From the cell containing the given text, extract its center point as [X, Y] coordinate. 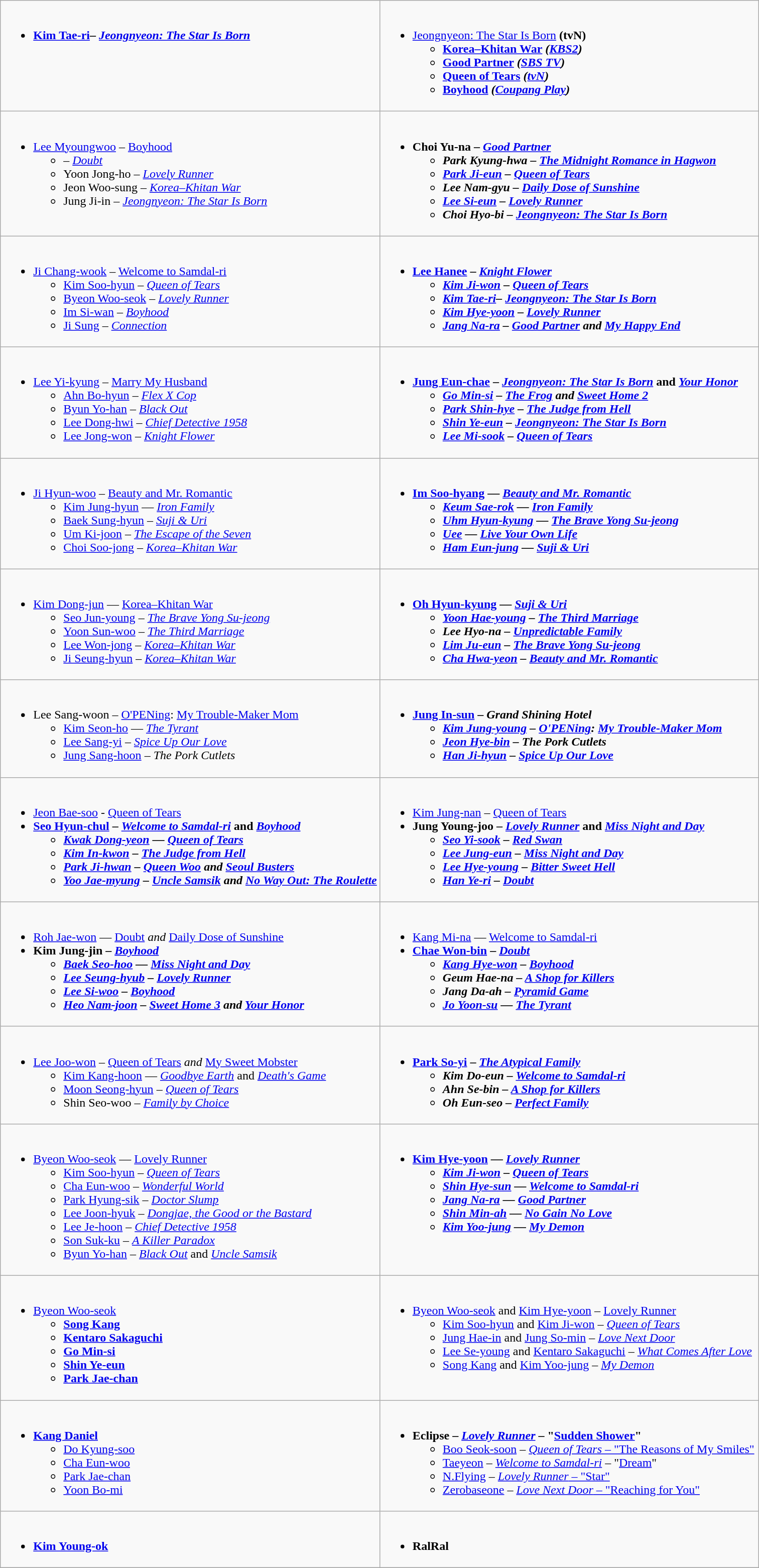
RalRal [569, 1539]
Kim Young-ok [190, 1539]
Park So-yi – The Atypical FamilyKim Do-eun – Welcome to Samdal-riAhn Se-bin – A Shop for KillersOh Eun-seo – Perfect Family [569, 1075]
Lee Yi-kyung – Marry My HusbandAhn Bo-hyun – Flex X CopByun Yo-han – Black OutLee Dong-hwi – Chief Detective 1958Lee Jong-won – Knight Flower [190, 403]
Kang DanielDo Kyung-sooCha Eun-wooPark Jae-chanYoon Bo-mi [190, 1455]
Ji Chang-wook – Welcome to Samdal-riKim Soo-hyun – Queen of TearsByeon Woo-seok – Lovely RunnerIm Si-wan – BoyhoodJi Sung – Connection [190, 291]
Lee Sang-woon – O'PENing: My Trouble-Maker MomKim Seon-ho — The TyrantLee Sang-yi – Spice Up Our LoveJung Sang-hoon – The Pork Cutlets [190, 729]
Jung In-sun – Grand Shining HotelKim Jung-young – O'PENing: My Trouble-Maker MomJeon Hye-bin – The Pork CutletsHan Ji-hyun – Spice Up Our Love [569, 729]
Lee Myoungwoo – Boyhood – DoubtYoon Jong-ho – Lovely RunnerJeon Woo-sung – Korea–Khitan WarJung Ji-in – Jeongnyeon: The Star Is Born [190, 174]
Jeongnyeon: The Star Is Born (tvN)Korea–Khitan War (KBS2)Good Partner (SBS TV)Queen of Tears (tvN)Boyhood (Coupang Play) [569, 56]
Kim Tae-ri– Jeongnyeon: The Star Is Born [190, 56]
Byeon Woo-seokSong KangKentaro SakaguchiGo Min-siShin Ye-eunPark Jae-chan [190, 1338]
